Detect which cell encompasses the target text, then output its (x, y) center coordinate. 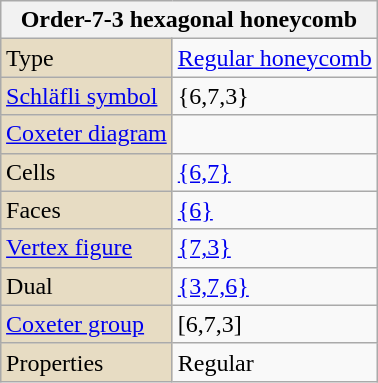
{7,3} (274, 248)
Regular honeycomb (274, 58)
Regular (274, 362)
Vertex figure (87, 248)
Type (87, 58)
Faces (87, 210)
Order-7-3 hexagonal honeycomb (190, 20)
Schläfli symbol (87, 96)
Coxeter diagram (87, 134)
{3,7,6} (274, 286)
Properties (87, 362)
Coxeter group (87, 324)
Cells (87, 172)
{6} (274, 210)
[6,7,3] (274, 324)
{6,7} (274, 172)
{6,7,3} (274, 96)
Dual (87, 286)
